Detect which cell encompasses the target text, then output its (X, Y) center coordinate. 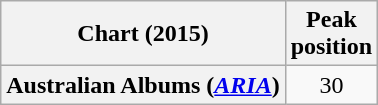
Chart (2015) (143, 34)
30 (331, 85)
Australian Albums (ARIA) (143, 85)
Peakposition (331, 34)
